Detect which cell encompasses the target text, then output its (X, Y) center coordinate. 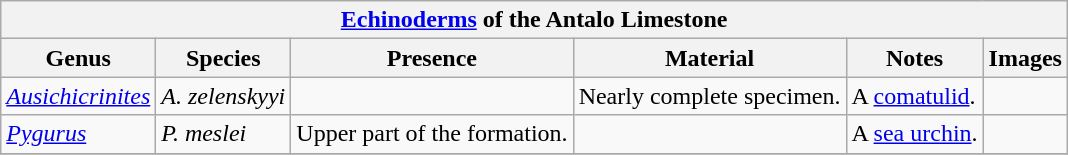
Images (1025, 58)
P. meslei (224, 134)
Nearly complete specimen. (710, 96)
Ausichicrinites (78, 96)
Notes (914, 58)
Pygurus (78, 134)
Species (224, 58)
A comatulid. (914, 96)
Material (710, 58)
Echinoderms of the Antalo Limestone (534, 20)
Upper part of the formation. (432, 134)
Genus (78, 58)
A. zelenskyyi (224, 96)
A sea urchin. (914, 134)
Presence (432, 58)
